Extract the (X, Y) coordinate from the center of the cell holding the provided text.  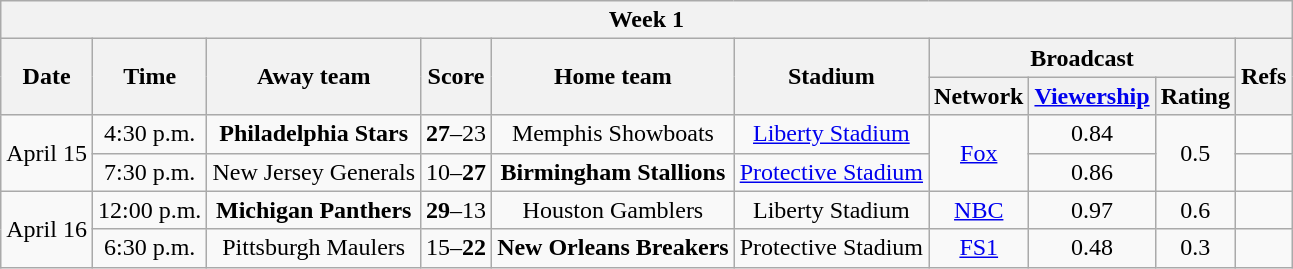
0.97 (1092, 210)
Date (47, 77)
0.48 (1092, 248)
Away team (314, 77)
Viewership (1092, 96)
15–22 (456, 248)
Stadium (831, 77)
0.3 (1195, 248)
Refs (1264, 77)
Fox (979, 153)
April 15 (47, 153)
29–13 (456, 210)
New Orleans Breakers (614, 248)
April 16 (47, 229)
Broadcast (1082, 58)
Philadelphia Stars (314, 134)
Pittsburgh Maulers (314, 248)
0.5 (1195, 153)
Birmingham Stallions (614, 172)
0.86 (1092, 172)
Houston Gamblers (614, 210)
12:00 p.m. (149, 210)
10–27 (456, 172)
4:30 p.m. (149, 134)
0.6 (1195, 210)
27–23 (456, 134)
Michigan Panthers (314, 210)
7:30 p.m. (149, 172)
Week 1 (646, 20)
0.84 (1092, 134)
Home team (614, 77)
Network (979, 96)
NBC (979, 210)
Rating (1195, 96)
6:30 p.m. (149, 248)
Memphis Showboats (614, 134)
FS1 (979, 248)
New Jersey Generals (314, 172)
Time (149, 77)
Score (456, 77)
